Scan for the cell matching the given text and deliver its [X, Y] coordinate at center. 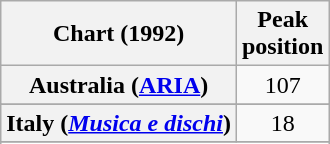
Peakposition [282, 34]
Australia (ARIA) [119, 85]
Chart (1992) [119, 34]
18 [282, 123]
107 [282, 85]
Italy (Musica e dischi) [119, 123]
